From the cell containing the given text, extract its center point as [x, y] coordinate. 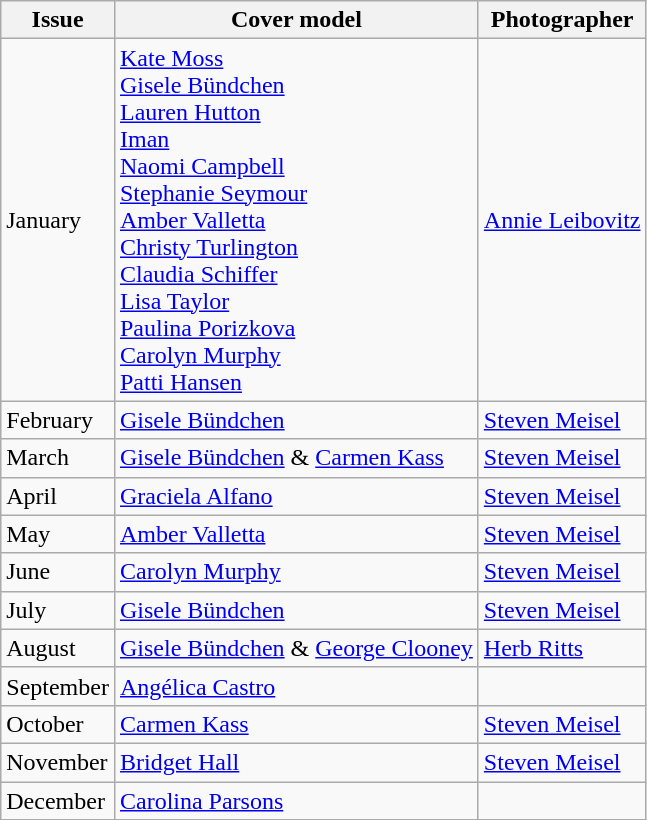
October [58, 724]
Photographer [562, 20]
June [58, 572]
March [58, 458]
Amber Valletta [296, 534]
January [58, 220]
August [58, 648]
February [58, 420]
Gisele Bündchen & George Clooney [296, 648]
Carmen Kass [296, 724]
July [58, 610]
Carolyn Murphy [296, 572]
Annie Leibovitz [562, 220]
April [58, 496]
November [58, 762]
May [58, 534]
Carolina Parsons [296, 801]
Angélica Castro [296, 686]
December [58, 801]
Gisele Bündchen & Carmen Kass [296, 458]
Bridget Hall [296, 762]
September [58, 686]
Herb Ritts [562, 648]
Cover model [296, 20]
Issue [58, 20]
Graciela Alfano [296, 496]
